Extract the (x, y) coordinate from the center of the cell holding the provided text.  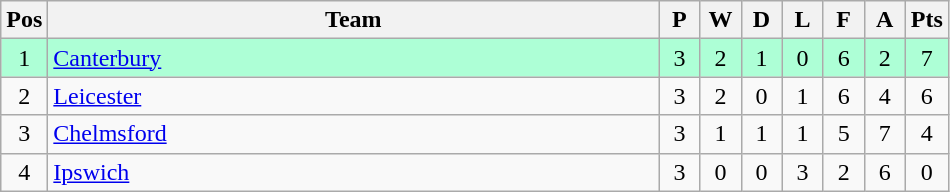
Team (354, 20)
A (884, 20)
P (680, 20)
D (762, 20)
5 (844, 134)
Pts (926, 20)
Canterbury (354, 58)
Ipswich (354, 172)
L (802, 20)
Chelmsford (354, 134)
Pos (24, 20)
F (844, 20)
Leicester (354, 96)
W (720, 20)
